Extract the (x, y) coordinate from the center of the cell holding the provided text.  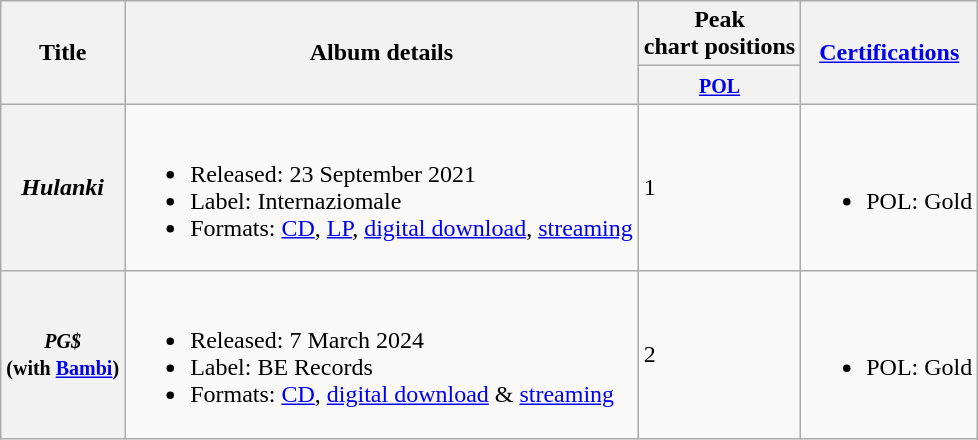
Hulanki (63, 188)
Peakchart positions (719, 34)
Album details (382, 52)
POL (719, 85)
Certifications (890, 52)
2 (719, 354)
PG$(with Bambi) (63, 354)
Released: 23 September 2021Label: InternaziomaleFormats: CD, LP, digital download, streaming (382, 188)
Released: 7 March 2024Label: BE RecordsFormats: CD, digital download & streaming (382, 354)
Title (63, 52)
1 (719, 188)
